Find where the given text appears and provide that cell's center as (x, y) coordinate. 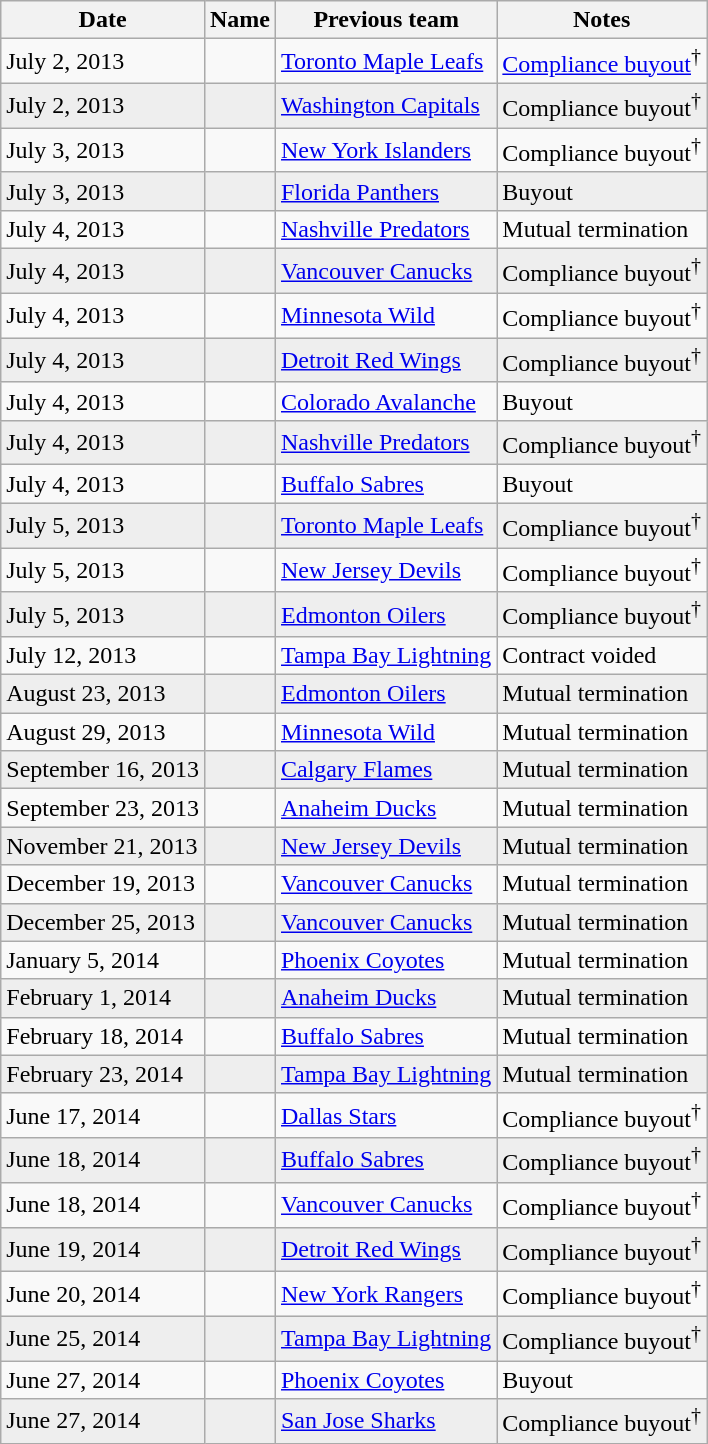
June 25, 2014 (103, 1338)
July 12, 2013 (103, 656)
Contract voided (602, 656)
Notes (602, 20)
September 16, 2013 (103, 770)
December 19, 2013 (103, 884)
Dallas Stars (386, 1116)
August 23, 2013 (103, 694)
February 1, 2014 (103, 998)
Previous team (386, 20)
June 17, 2014 (103, 1116)
Name (240, 20)
Colorado Avalanche (386, 401)
September 23, 2013 (103, 808)
December 25, 2013 (103, 922)
New York Rangers (386, 1294)
Calgary Flames (386, 770)
San Jose Sharks (386, 1422)
June 19, 2014 (103, 1250)
New York Islanders (386, 150)
Washington Capitals (386, 106)
February 23, 2014 (103, 1074)
Florida Panthers (386, 191)
November 21, 2013 (103, 846)
Date (103, 20)
February 18, 2014 (103, 1036)
August 29, 2013 (103, 732)
June 20, 2014 (103, 1294)
January 5, 2014 (103, 960)
